Output the [X, Y] coordinate of the center of the cell containing the given text.  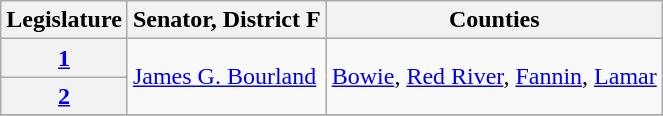
James G. Bourland [226, 77]
1 [64, 58]
Bowie, Red River, Fannin, Lamar [494, 77]
2 [64, 96]
Senator, District F [226, 20]
Legislature [64, 20]
Counties [494, 20]
